Return the (x, y) coordinate for the center point of the cell that contains the specified text.  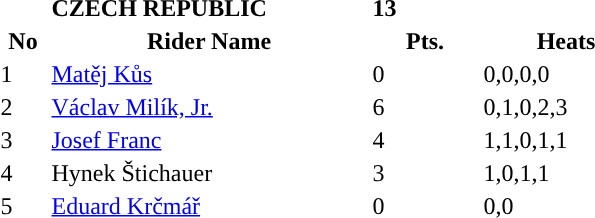
Rider Name (209, 41)
3 (425, 173)
6 (425, 107)
Hynek Štichauer (209, 173)
Pts. (425, 41)
Matěj Kůs (209, 74)
Václav Milík, Jr. (209, 107)
0 (425, 74)
4 (425, 140)
Josef Franc (209, 140)
